From the cell containing the given text, extract its center point as (X, Y) coordinate. 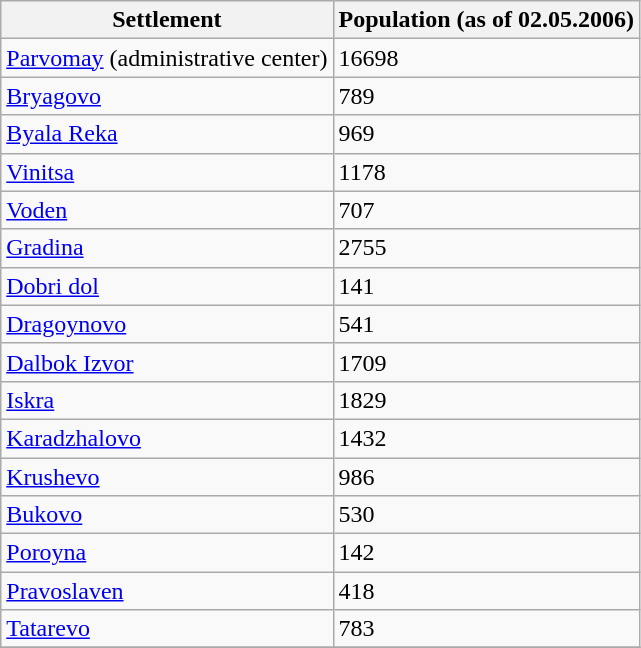
Bryagovo (167, 96)
418 (486, 591)
707 (486, 210)
969 (486, 134)
783 (486, 629)
Karadzhalovo (167, 438)
Dalbok Izvor (167, 362)
Tatarevo (167, 629)
Settlement (167, 20)
Pravoslaven (167, 591)
1178 (486, 172)
530 (486, 515)
Vinitsa (167, 172)
1709 (486, 362)
Iskra (167, 400)
Parvomay (administrative center) (167, 58)
Bukovo (167, 515)
Poroyna (167, 553)
789 (486, 96)
541 (486, 324)
142 (486, 553)
16698 (486, 58)
Gradina (167, 248)
1432 (486, 438)
Dragoynovo (167, 324)
2755 (486, 248)
1829 (486, 400)
Population (as of 02.05.2006) (486, 20)
Krushevo (167, 477)
Byala Reka (167, 134)
Dobri dol (167, 286)
986 (486, 477)
Voden (167, 210)
141 (486, 286)
